Locate the cell with the specified text and output its (X, Y) center coordinate. 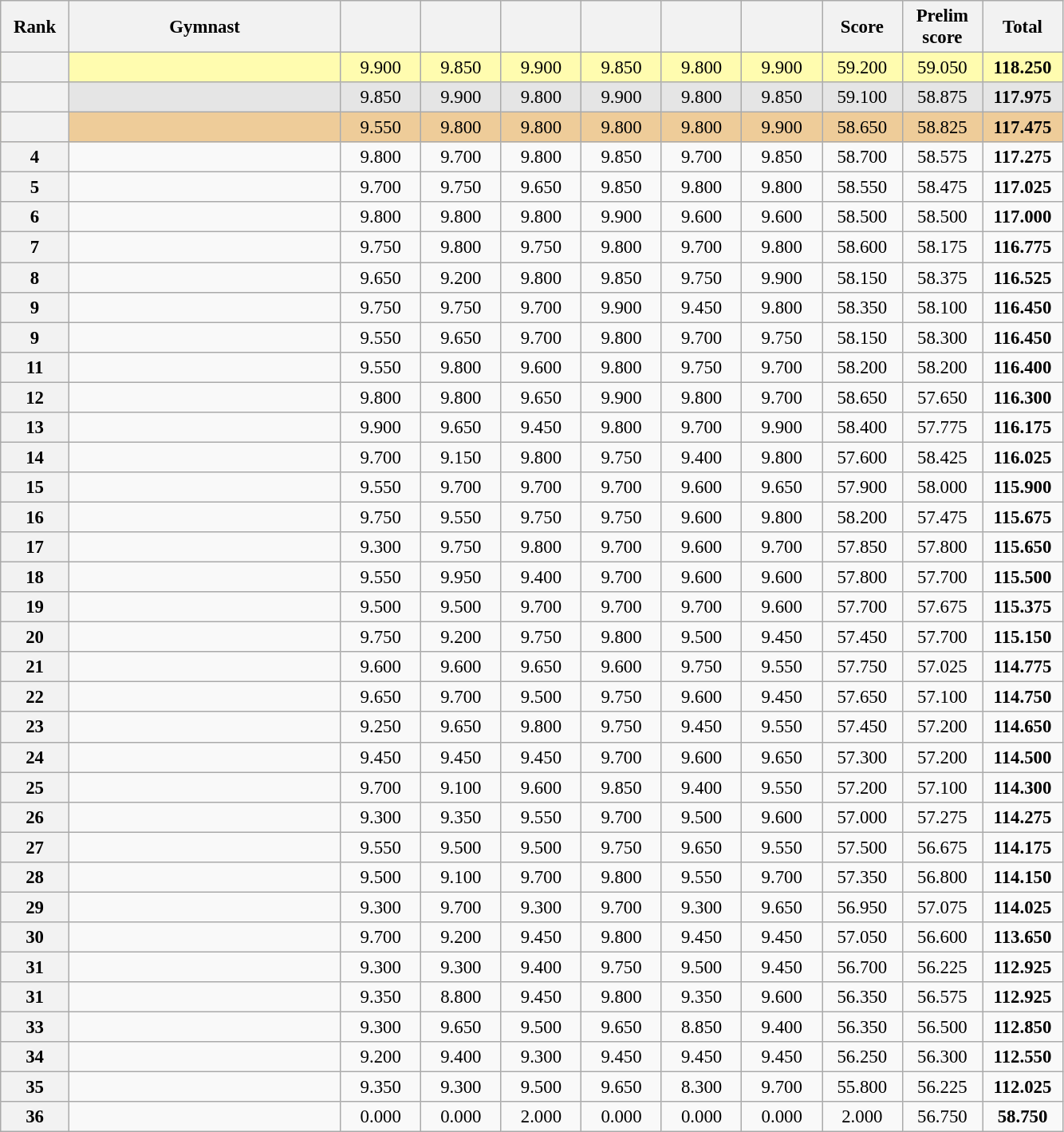
114.500 (1023, 757)
117.275 (1023, 157)
57.750 (861, 667)
16 (35, 517)
118.250 (1023, 68)
57.300 (861, 757)
57.350 (861, 878)
116.525 (1023, 278)
58.750 (1023, 1117)
116.775 (1023, 247)
8.300 (702, 1087)
57.775 (943, 428)
57.050 (861, 937)
30 (35, 937)
34 (35, 1057)
Gymnast (204, 27)
8.800 (461, 997)
8 (35, 278)
57.500 (861, 847)
57.675 (943, 607)
117.000 (1023, 218)
4 (35, 157)
56.600 (943, 937)
58.375 (943, 278)
114.150 (1023, 878)
12 (35, 397)
114.775 (1023, 667)
6 (35, 218)
114.650 (1023, 728)
58.600 (861, 247)
56.800 (943, 878)
56.575 (943, 997)
7 (35, 247)
11 (35, 367)
56.750 (943, 1117)
57.900 (861, 487)
58.300 (943, 337)
8.850 (702, 1027)
57.600 (861, 457)
58.100 (943, 307)
57.025 (943, 667)
58.575 (943, 157)
56.675 (943, 847)
56.300 (943, 1057)
116.175 (1023, 428)
58.000 (943, 487)
56.500 (943, 1027)
27 (35, 847)
9.950 (461, 578)
57.850 (861, 547)
57.475 (943, 517)
58.700 (861, 157)
115.900 (1023, 487)
17 (35, 547)
55.800 (861, 1087)
33 (35, 1027)
9.250 (381, 728)
113.650 (1023, 937)
58.425 (943, 457)
115.150 (1023, 637)
116.400 (1023, 367)
25 (35, 787)
117.975 (1023, 97)
20 (35, 637)
28 (35, 878)
9.150 (461, 457)
58.875 (943, 97)
57.075 (943, 907)
114.175 (1023, 847)
114.025 (1023, 907)
56.250 (861, 1057)
22 (35, 697)
19 (35, 607)
21 (35, 667)
5 (35, 187)
14 (35, 457)
Score (861, 27)
116.300 (1023, 397)
26 (35, 817)
114.275 (1023, 817)
56.950 (861, 907)
58.350 (861, 307)
112.550 (1023, 1057)
56.700 (861, 967)
115.500 (1023, 578)
115.675 (1023, 517)
116.025 (1023, 457)
29 (35, 907)
13 (35, 428)
59.050 (943, 68)
114.300 (1023, 787)
58.825 (943, 128)
Prelim score (943, 27)
23 (35, 728)
57.000 (861, 817)
115.650 (1023, 547)
59.100 (861, 97)
58.550 (861, 187)
58.400 (861, 428)
112.025 (1023, 1087)
115.375 (1023, 607)
35 (35, 1087)
59.200 (861, 68)
57.275 (943, 817)
58.175 (943, 247)
112.850 (1023, 1027)
15 (35, 487)
Rank (35, 27)
117.025 (1023, 187)
114.750 (1023, 697)
36 (35, 1117)
24 (35, 757)
18 (35, 578)
117.475 (1023, 128)
Total (1023, 27)
58.475 (943, 187)
